Find where the given text appears and provide that cell's center as [X, Y] coordinate. 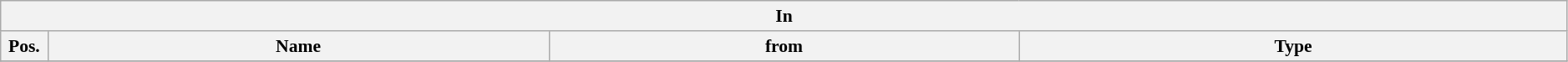
Pos. [24, 46]
from [784, 46]
Type [1293, 46]
In [784, 16]
Name [298, 46]
